Find where the given text appears and provide that cell's center as [x, y] coordinate. 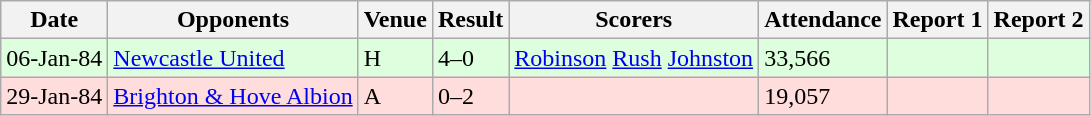
06-Jan-84 [54, 58]
Date [54, 20]
33,566 [823, 58]
A [395, 96]
0–2 [470, 96]
Venue [395, 20]
4–0 [470, 58]
Robinson Rush Johnston [634, 58]
Result [470, 20]
Report 1 [938, 20]
H [395, 58]
19,057 [823, 96]
Scorers [634, 20]
Attendance [823, 20]
Newcastle United [233, 58]
29-Jan-84 [54, 96]
Opponents [233, 20]
Report 2 [1038, 20]
Brighton & Hove Albion [233, 96]
